Pinpoint the cell where the given text exists, returning its [X, Y] midpoint coordinate. 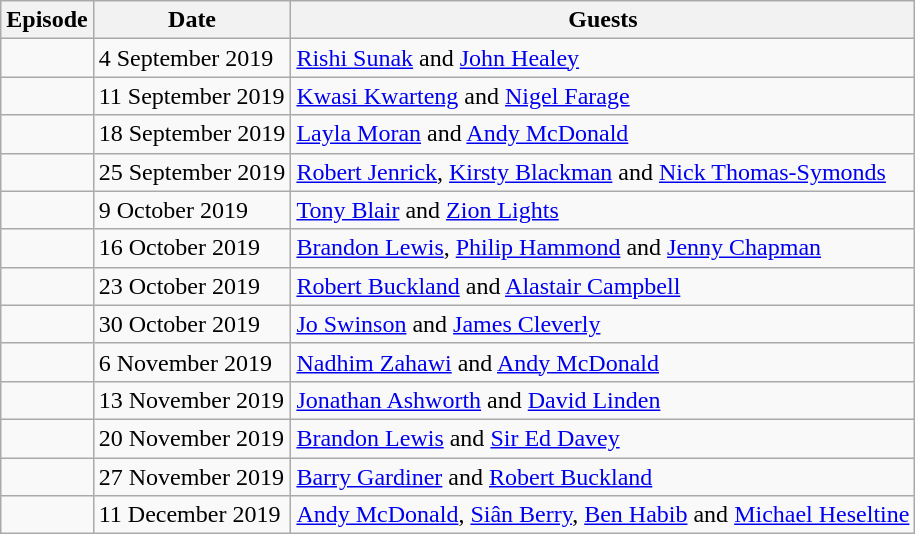
Nadhim Zahawi and Andy McDonald [603, 362]
23 October 2019 [192, 286]
Date [192, 20]
Jonathan Ashworth and David Linden [603, 400]
30 October 2019 [192, 324]
Robert Jenrick, Kirsty Blackman and Nick Thomas-Symonds [603, 172]
Andy McDonald, Siân Berry, Ben Habib and Michael Heseltine [603, 515]
13 November 2019 [192, 400]
16 October 2019 [192, 248]
Brandon Lewis and Sir Ed Davey [603, 438]
Robert Buckland and Alastair Campbell [603, 286]
4 September 2019 [192, 58]
20 November 2019 [192, 438]
11 December 2019 [192, 515]
Jo Swinson and James Cleverly [603, 324]
25 September 2019 [192, 172]
Guests [603, 20]
6 November 2019 [192, 362]
Layla Moran and Andy McDonald [603, 134]
Kwasi Kwarteng and Nigel Farage [603, 96]
27 November 2019 [192, 477]
Rishi Sunak and John Healey [603, 58]
Tony Blair and Zion Lights [603, 210]
11 September 2019 [192, 96]
Brandon Lewis, Philip Hammond and Jenny Chapman [603, 248]
Barry Gardiner and Robert Buckland [603, 477]
Episode [47, 20]
9 October 2019 [192, 210]
18 September 2019 [192, 134]
